Determine the (x, y) coordinate at the center of the cell enclosing the given text.  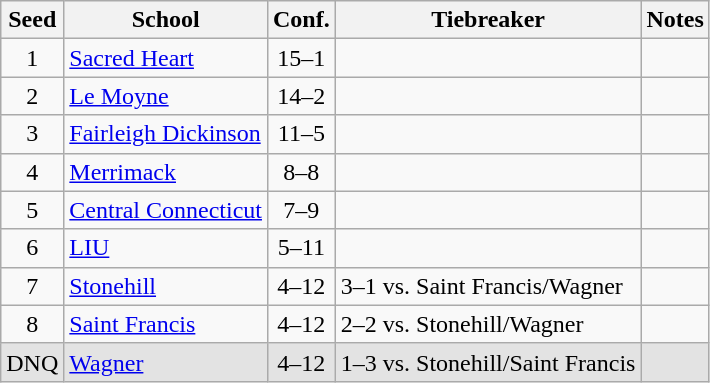
Saint Francis (166, 324)
7 (32, 286)
Notes (675, 20)
5–11 (301, 248)
Merrimack (166, 172)
Tiebreaker (488, 20)
1–3 vs. Stonehill/Saint Francis (488, 362)
Stonehill (166, 286)
5 (32, 210)
14–2 (301, 96)
3 (32, 134)
Le Moyne (166, 96)
2–2 vs. Stonehill/Wagner (488, 324)
Central Connecticut (166, 210)
11–5 (301, 134)
3–1 vs. Saint Francis/Wagner (488, 286)
4 (32, 172)
LIU (166, 248)
7–9 (301, 210)
Fairleigh Dickinson (166, 134)
8 (32, 324)
15–1 (301, 58)
6 (32, 248)
Sacred Heart (166, 58)
1 (32, 58)
Wagner (166, 362)
DNQ (32, 362)
Conf. (301, 20)
2 (32, 96)
8–8 (301, 172)
School (166, 20)
Seed (32, 20)
